Scan for the cell matching the given text and deliver its [X, Y] coordinate at center. 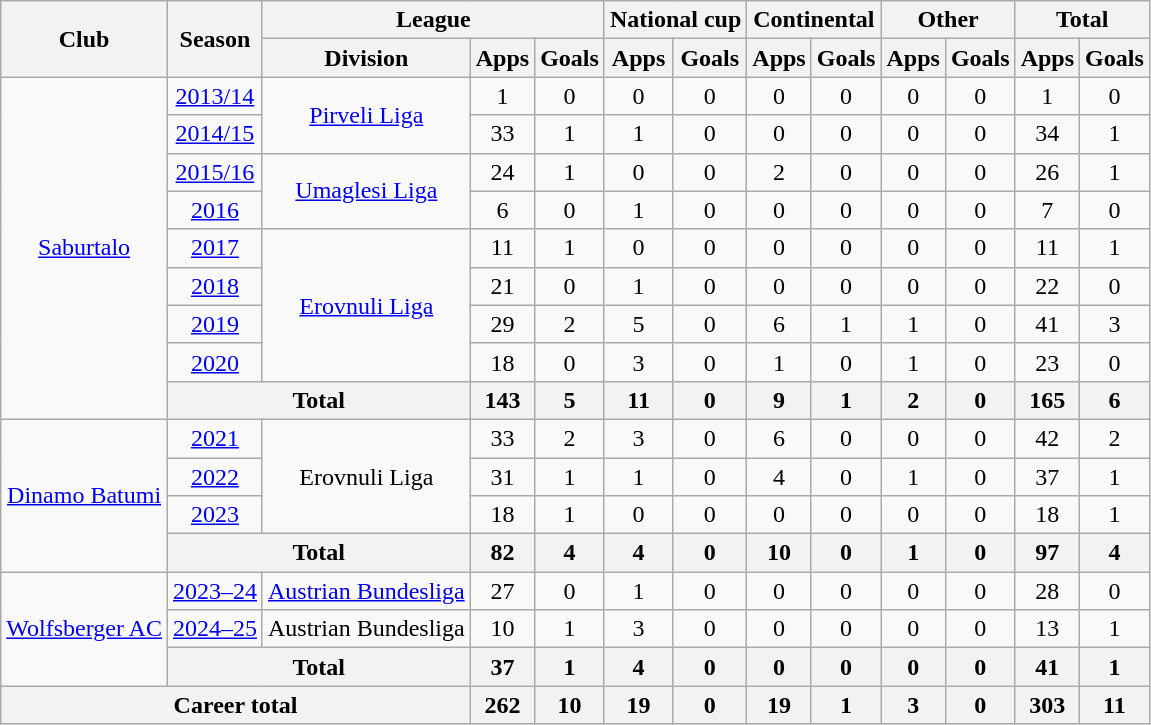
Saburtalo [84, 248]
34 [1047, 134]
Wolfsberger AC [84, 629]
26 [1047, 172]
165 [1047, 400]
Career total [236, 705]
97 [1047, 553]
2018 [214, 286]
7 [1047, 210]
42 [1047, 438]
2021 [214, 438]
2023–24 [214, 591]
Pirveli Liga [366, 115]
Other [948, 20]
Season [214, 39]
Club [84, 39]
2015/16 [214, 172]
2022 [214, 477]
Continental [814, 20]
23 [1047, 362]
82 [502, 553]
2020 [214, 362]
31 [502, 477]
Umaglesi Liga [366, 191]
2023 [214, 515]
13 [1047, 629]
28 [1047, 591]
22 [1047, 286]
2017 [214, 248]
29 [502, 324]
2016 [214, 210]
2024–25 [214, 629]
9 [779, 400]
262 [502, 705]
League [433, 20]
2014/15 [214, 134]
2019 [214, 324]
Division [366, 58]
24 [502, 172]
303 [1047, 705]
Dinamo Batumi [84, 495]
27 [502, 591]
21 [502, 286]
143 [502, 400]
2013/14 [214, 96]
National cup [675, 20]
